Detect which cell encompasses the target text, then output its (x, y) center coordinate. 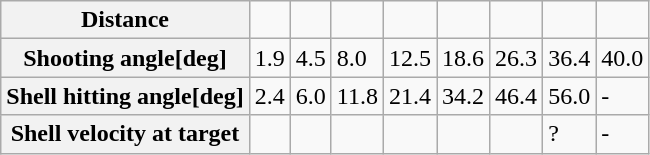
Shell hitting angle[deg] (125, 96)
4.5 (310, 58)
Shell velocity at target (125, 134)
6.0 (310, 96)
34.2 (464, 96)
21.4 (410, 96)
11.8 (357, 96)
36.4 (570, 58)
Distance (125, 20)
12.5 (410, 58)
18.6 (464, 58)
Shooting angle[deg] (125, 58)
8.0 (357, 58)
40.0 (622, 58)
46.4 (516, 96)
26.3 (516, 58)
2.4 (270, 96)
56.0 (570, 96)
? (570, 134)
1.9 (270, 58)
